Pinpoint the cell where the given text exists, returning its [x, y] midpoint coordinate. 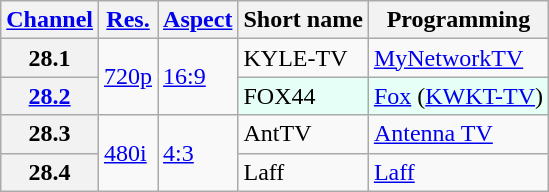
Antenna TV [458, 134]
28.3 [50, 134]
28.1 [50, 58]
480i [128, 153]
28.2 [50, 96]
Fox (KWKT-TV) [458, 96]
4:3 [198, 153]
Res. [128, 20]
KYLE-TV [303, 58]
Aspect [198, 20]
Channel [50, 20]
AntTV [303, 134]
720p [128, 77]
28.4 [50, 172]
16:9 [198, 77]
MyNetworkTV [458, 58]
FOX44 [303, 96]
Short name [303, 20]
Programming [458, 20]
